Search for the cell housing the specified text and yield its (x, y) center coordinate. 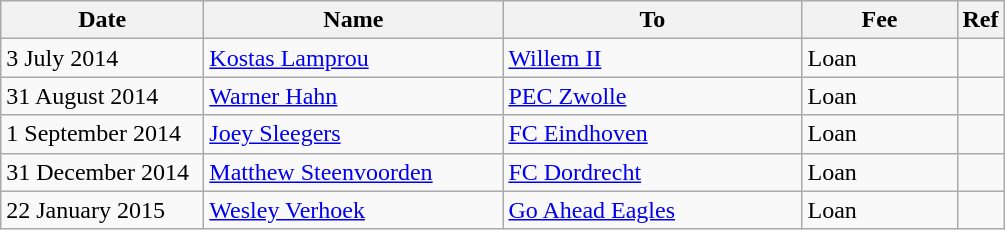
PEC Zwolle (652, 96)
Joey Sleegers (354, 134)
Date (102, 20)
Warner Hahn (354, 96)
31 August 2014 (102, 96)
FC Dordrecht (652, 172)
Ref (980, 20)
To (652, 20)
Kostas Lamprou (354, 58)
Fee (880, 20)
1 September 2014 (102, 134)
Willem II (652, 58)
3 July 2014 (102, 58)
FC Eindhoven (652, 134)
Go Ahead Eagles (652, 210)
Wesley Verhoek (354, 210)
31 December 2014 (102, 172)
22 January 2015 (102, 210)
Name (354, 20)
Matthew Steenvoorden (354, 172)
